Identify which cell holds the provided text, then report its [X, Y] central coordinate. 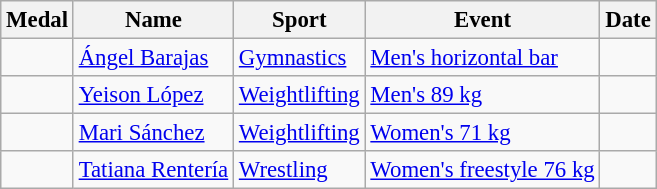
Men's horizontal bar [482, 58]
Name [153, 20]
Yeison López [153, 95]
Tatiana Rentería [153, 170]
Ángel Barajas [153, 58]
Sport [300, 20]
Event [482, 20]
Wrestling [300, 170]
Mari Sánchez [153, 133]
Medal [38, 20]
Men's 89 kg [482, 95]
Women's 71 kg [482, 133]
Women's freestyle 76 kg [482, 170]
Gymnastics [300, 58]
Date [628, 20]
